Find where the given text appears and provide that cell's center as [x, y] coordinate. 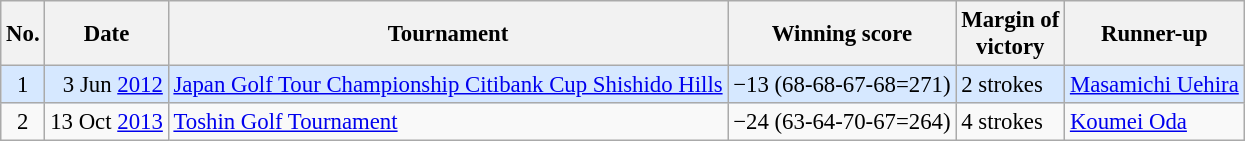
−13 (68-68-67-68=271) [842, 85]
Toshin Golf Tournament [448, 122]
Koumei Oda [1155, 122]
Masamichi Uehira [1155, 85]
1 [23, 85]
3 Jun 2012 [106, 85]
Margin ofvictory [1010, 34]
Date [106, 34]
Tournament [448, 34]
13 Oct 2013 [106, 122]
−24 (63-64-70-67=264) [842, 122]
No. [23, 34]
4 strokes [1010, 122]
2 strokes [1010, 85]
Japan Golf Tour Championship Citibank Cup Shishido Hills [448, 85]
Runner-up [1155, 34]
Winning score [842, 34]
2 [23, 122]
